Provide the (X, Y) coordinate of the cell's center where the given text is located.  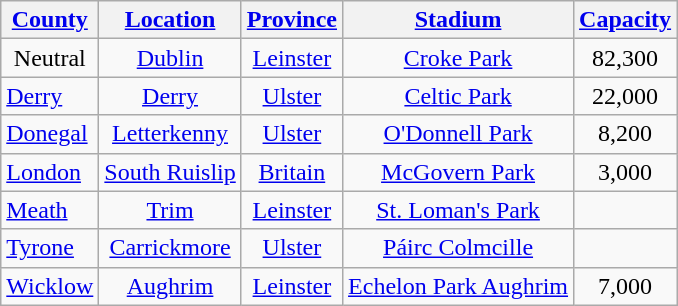
8,200 (626, 134)
Letterkenny (170, 134)
Páirc Colmcille (458, 248)
Wicklow (50, 286)
Britain (292, 172)
O'Donnell Park (458, 134)
London (50, 172)
Croke Park (458, 58)
7,000 (626, 286)
3,000 (626, 172)
Dublin (170, 58)
Echelon Park Aughrim (458, 286)
Meath (50, 210)
22,000 (626, 96)
Carrickmore (170, 248)
Aughrim (170, 286)
Capacity (626, 20)
County (50, 20)
Donegal (50, 134)
Neutral (50, 58)
Location (170, 20)
Celtic Park (458, 96)
St. Loman's Park (458, 210)
Province (292, 20)
Stadium (458, 20)
McGovern Park (458, 172)
82,300 (626, 58)
Tyrone (50, 248)
Trim (170, 210)
South Ruislip (170, 172)
